Detect which cell encompasses the target text, then output its [X, Y] center coordinate. 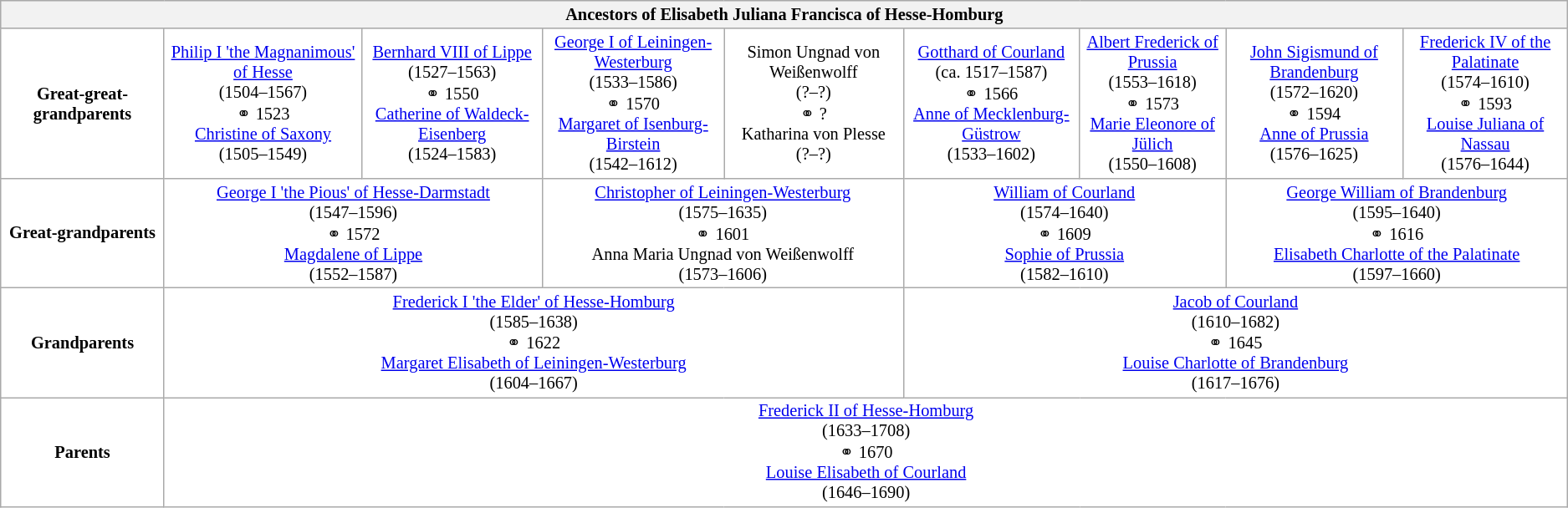
Grandparents [83, 343]
Gotthard of Courland(ca. 1517–1587)⚭ 1566Anne of Mecklenburg-Güstrow(1533–1602) [992, 104]
George I of Leiningen-Westerburg(1533–1586)⚭ 1570Margaret of Isenburg-Birstein(1542–1612) [634, 104]
George William of Brandenburg(1595–1640)⚭ 1616Elisabeth Charlotte of the Palatinate(1597–1660) [1397, 232]
Christopher of Leiningen-Westerburg(1575–1635)⚭ 1601Anna Maria Ungnad von Weißenwolff(1573–1606) [723, 232]
Frederick I 'the Elder' of Hesse-Homburg(1585–1638)⚭ 1622Margaret Elisabeth of Leiningen-Westerburg(1604–1667) [534, 343]
William of Courland(1574–1640)⚭ 1609Sophie of Prussia(1582–1610) [1065, 232]
Jacob of Courland(1610–1682)⚭ 1645Louise Charlotte of Brandenburg(1617–1676) [1236, 343]
Parents [83, 451]
George I 'the Pious' of Hesse-Darmstadt(1547–1596)⚭ 1572Magdalene of Lippe(1552–1587) [353, 232]
Bernhard VIII of Lippe(1527–1563)⚭ 1550Catherine of Waldeck-Eisenberg(1524–1583) [452, 104]
Frederick IV of the Palatinate(1574–1610)⚭ 1593Louise Juliana of Nassau(1576–1644) [1485, 104]
Ancestors of Elisabeth Juliana Francisca of Hesse-Homburg [784, 14]
Philip I 'the Magnanimous' of Hesse(1504–1567)⚭ 1523Christine of Saxony(1505–1549) [263, 104]
Great-great-grandparents [83, 104]
Albert Frederick of Prussia(1553–1618)⚭ 1573Marie Eleonore of Jülich(1550–1608) [1152, 104]
John Sigismund of Brandenburg(1572–1620)⚭ 1594Anne of Prussia(1576–1625) [1315, 104]
Great-grandparents [83, 232]
Frederick II of Hesse-Homburg(1633–1708)⚭ 1670Louise Elisabeth of Courland(1646–1690) [866, 451]
Simon Ungnad von Weißenwolff(?–?)⚭ ?Katharina von Plesse(?–?) [814, 104]
